Locate the cell with the specified text and output its (x, y) center coordinate. 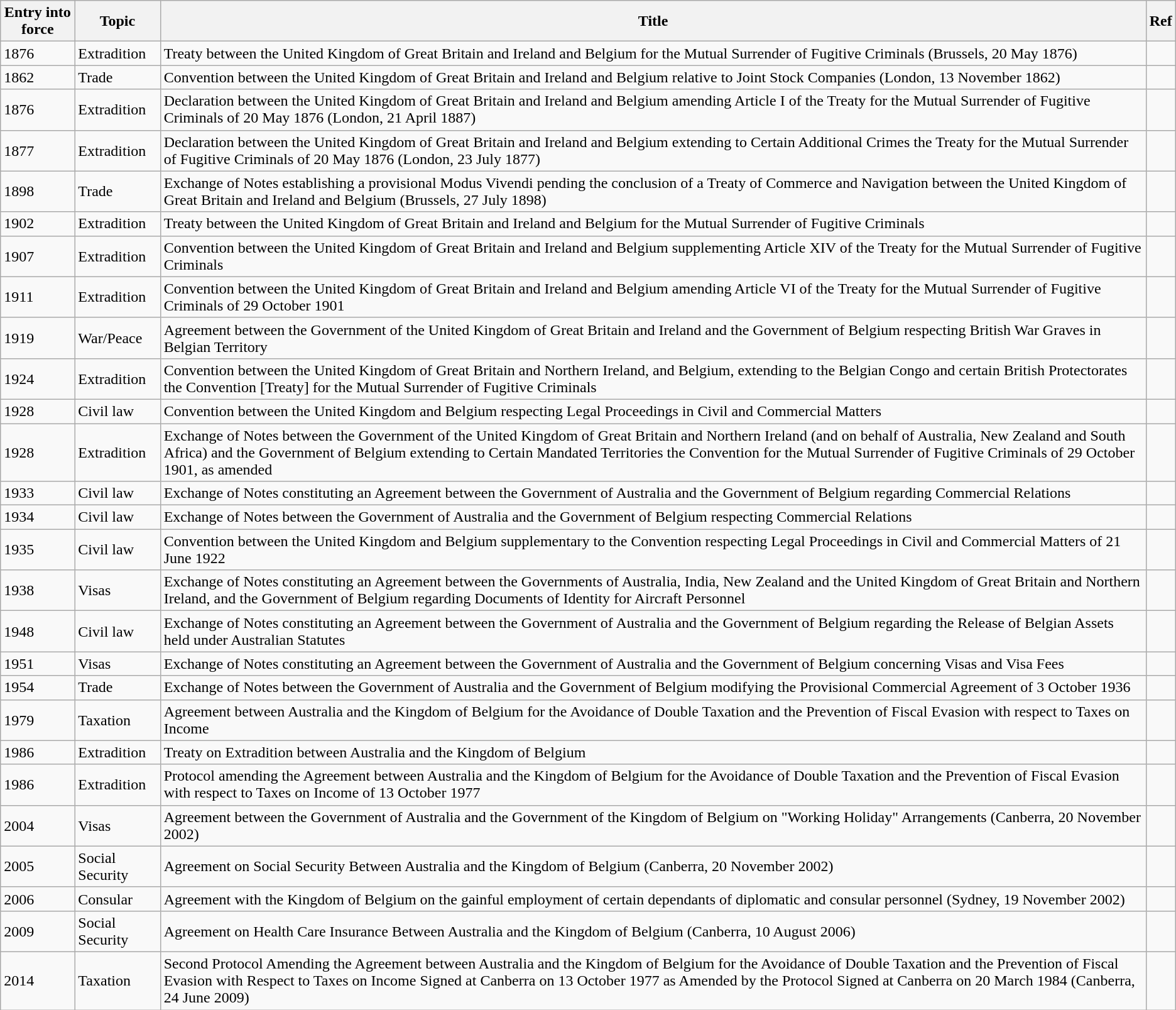
Consular (117, 899)
Exchange of Notes constituting an Agreement between the Government of Australia and the Government of Belgium concerning Visas and Visa Fees (653, 664)
1898 (38, 191)
War/Peace (117, 338)
Title (653, 21)
2014 (38, 980)
1924 (38, 378)
Convention between the United Kingdom of Great Britain and Ireland and Belgium relative to Joint Stock Companies (London, 13 November 1862) (653, 77)
1877 (38, 151)
2005 (38, 866)
2004 (38, 826)
1954 (38, 688)
Agreement on Social Security Between Australia and the Kingdom of Belgium (Canberra, 20 November 2002) (653, 866)
1862 (38, 77)
Ref (1161, 21)
1951 (38, 664)
Agreement on Health Care Insurance Between Australia and the Kingdom of Belgium (Canberra, 10 August 2006) (653, 931)
1902 (38, 224)
1907 (38, 256)
1934 (38, 517)
Exchange of Notes between the Government of Australia and the Government of Belgium modifying the Provisional Commercial Agreement of 3 October 1936 (653, 688)
Exchange of Notes constituting an Agreement between the Government of Australia and the Government of Belgium regarding Commercial Relations (653, 493)
1933 (38, 493)
Treaty on Extradition between Australia and the Kingdom of Belgium (653, 752)
Entry into force (38, 21)
2006 (38, 899)
1948 (38, 631)
1911 (38, 297)
2009 (38, 931)
Exchange of Notes between the Government of Australia and the Government of Belgium respecting Commercial Relations (653, 517)
Agreement with the Kingdom of Belgium on the gainful employment of certain dependants of diplomatic and consular personnel (Sydney, 19 November 2002) (653, 899)
1938 (38, 591)
1919 (38, 338)
Treaty between the United Kingdom of Great Britain and Ireland and Belgium for the Mutual Surrender of Fugitive Criminals (Brussels, 20 May 1876) (653, 53)
Topic (117, 21)
1979 (38, 720)
Treaty between the United Kingdom of Great Britain and Ireland and Belgium for the Mutual Surrender of Fugitive Criminals (653, 224)
1935 (38, 549)
Convention between the United Kingdom and Belgium respecting Legal Proceedings in Civil and Commercial Matters (653, 411)
